Return the [X, Y] coordinate for the center point of the cell that contains the specified text.  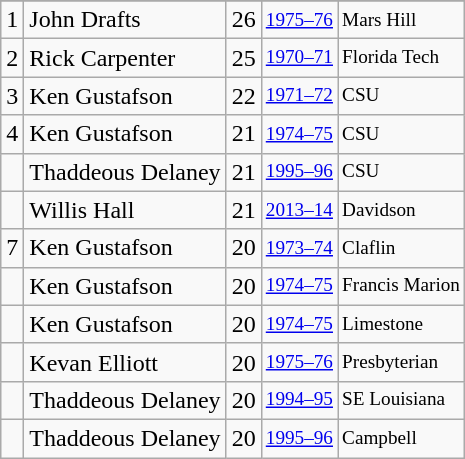
Presbyterian [402, 362]
2 [12, 58]
Limestone [402, 324]
1971–72 [299, 96]
1 [12, 20]
SE Louisiana [402, 400]
Francis Marion [402, 286]
4 [12, 134]
Davidson [402, 210]
Campbell [402, 438]
25 [244, 58]
Florida Tech [402, 58]
1994–95 [299, 400]
1973–74 [299, 248]
Claflin [402, 248]
3 [12, 96]
22 [244, 96]
Mars Hill [402, 20]
John Drafts [125, 20]
26 [244, 20]
Rick Carpenter [125, 58]
Kevan Elliott [125, 362]
Willis Hall [125, 210]
2013–14 [299, 210]
7 [12, 248]
1970–71 [299, 58]
